Capture the cell that displays the provided text and extract its (X, Y) central coordinate. 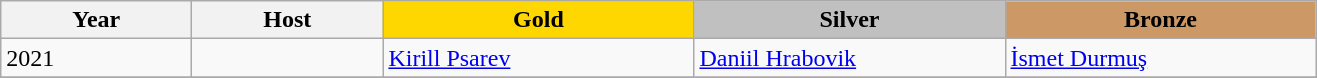
Host (288, 20)
Kirill Psarev (538, 58)
Bronze (1160, 20)
Silver (850, 20)
Year (96, 20)
Daniil Hrabovik (850, 58)
2021 (96, 58)
Gold (538, 20)
İsmet Durmuş (1160, 58)
